Extract the (X, Y) coordinate from the center of the cell holding the provided text.  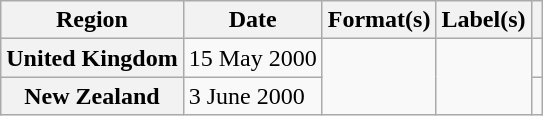
3 June 2000 (252, 96)
Region (92, 20)
United Kingdom (92, 58)
Label(s) (484, 20)
New Zealand (92, 96)
Format(s) (379, 20)
Date (252, 20)
15 May 2000 (252, 58)
